Output the (x, y) coordinate of the center of the cell containing the given text.  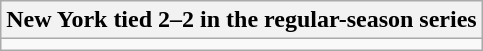
New York tied 2–2 in the regular-season series (242, 20)
